Return the [x, y] coordinate for the center point of the cell that contains the specified text.  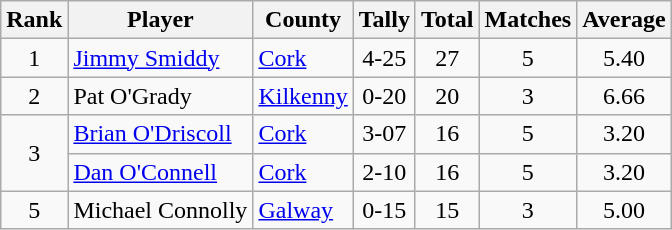
3-07 [384, 134]
Dan O'Connell [160, 172]
Matches [528, 20]
5.40 [624, 58]
15 [447, 210]
2-10 [384, 172]
Michael Connolly [160, 210]
Tally [384, 20]
6.66 [624, 96]
Average [624, 20]
Kilkenny [303, 96]
1 [34, 58]
County [303, 20]
Total [447, 20]
Brian O'Driscoll [160, 134]
Rank [34, 20]
0-20 [384, 96]
2 [34, 96]
27 [447, 58]
20 [447, 96]
Jimmy Smiddy [160, 58]
0-15 [384, 210]
4-25 [384, 58]
Pat O'Grady [160, 96]
5.00 [624, 210]
Player [160, 20]
Galway [303, 210]
